Extract the [X, Y] coordinate from the center of the cell holding the provided text.  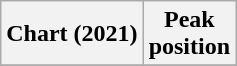
Chart (2021) [72, 34]
Peakposition [189, 34]
